Capture the cell that displays the provided text and extract its [x, y] central coordinate. 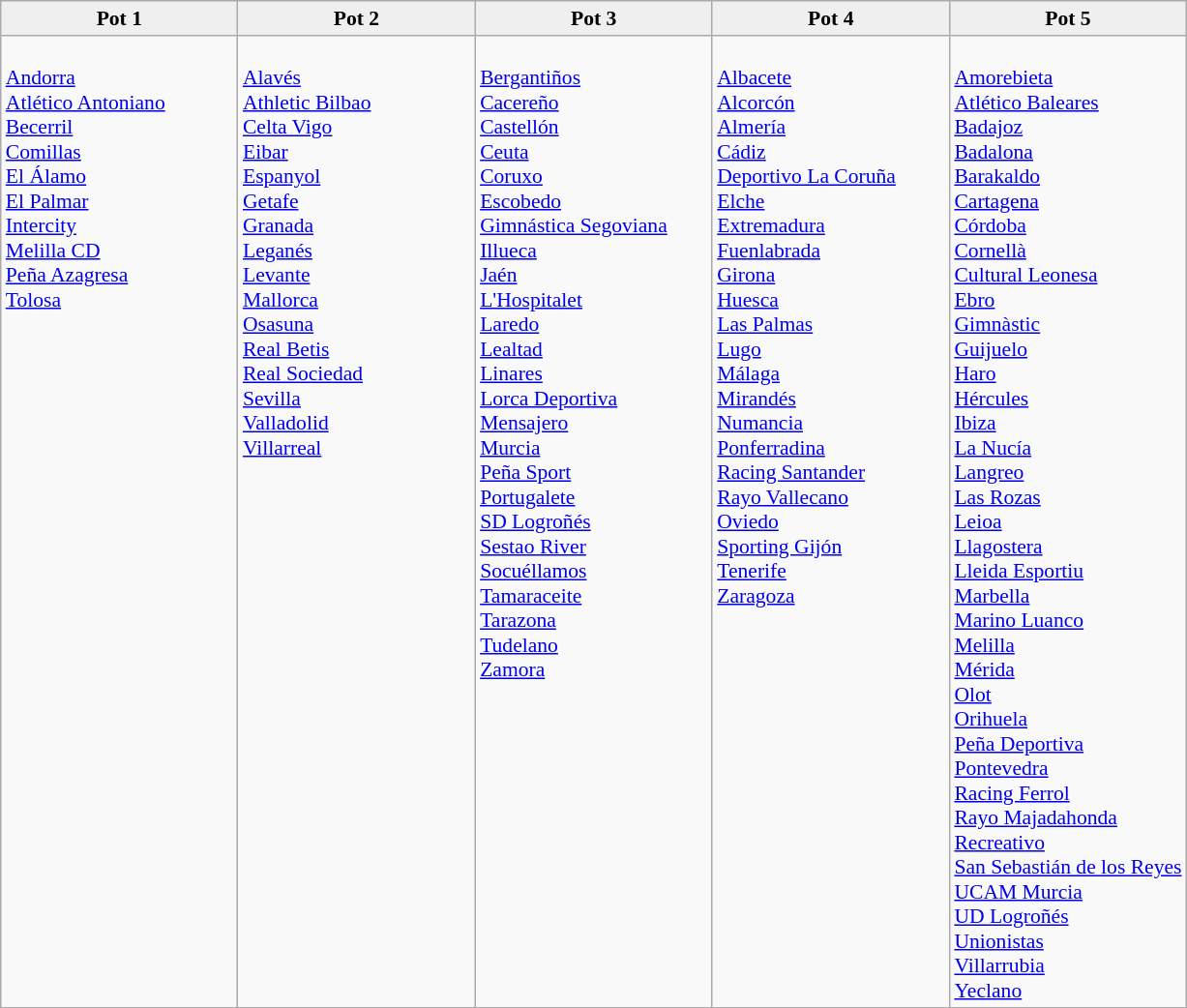
Pot 5 [1068, 18]
Pot 2 [356, 18]
Pot 4 [830, 18]
Pot 3 [594, 18]
Pot 1 [120, 18]
Andorra Atlético Antoniano Becerril Comillas El Álamo El Palmar Intercity Melilla CD Peña Azagresa Tolosa [120, 522]
